Extract the (x, y) coordinate from the center of the cell holding the provided text.  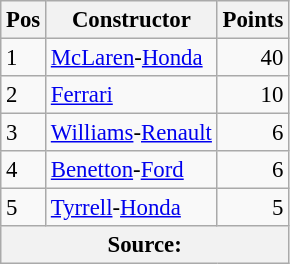
Source: (145, 245)
Points (252, 20)
Williams-Renault (132, 133)
McLaren-Honda (132, 58)
Ferrari (132, 95)
3 (24, 133)
4 (24, 170)
Pos (24, 20)
1 (24, 58)
40 (252, 58)
10 (252, 95)
Benetton-Ford (132, 170)
Constructor (132, 20)
Tyrrell-Honda (132, 208)
2 (24, 95)
